Pinpoint the cell where the given text exists, returning its [x, y] midpoint coordinate. 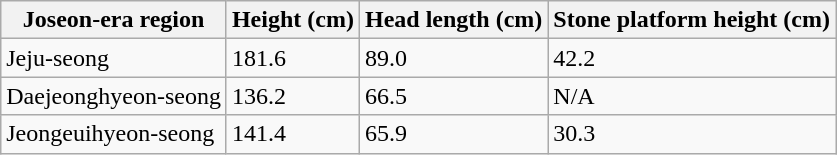
181.6 [292, 58]
136.2 [292, 96]
141.4 [292, 134]
30.3 [692, 134]
66.5 [453, 96]
Daejeonghyeon-seong [114, 96]
Jeju-seong [114, 58]
N/A [692, 96]
Jeongeuihyeon-seong [114, 134]
Height (cm) [292, 20]
Head length (cm) [453, 20]
Stone platform height (cm) [692, 20]
Joseon-era region [114, 20]
42.2 [692, 58]
89.0 [453, 58]
65.9 [453, 134]
